Capture the cell that displays the provided text and extract its [X, Y] central coordinate. 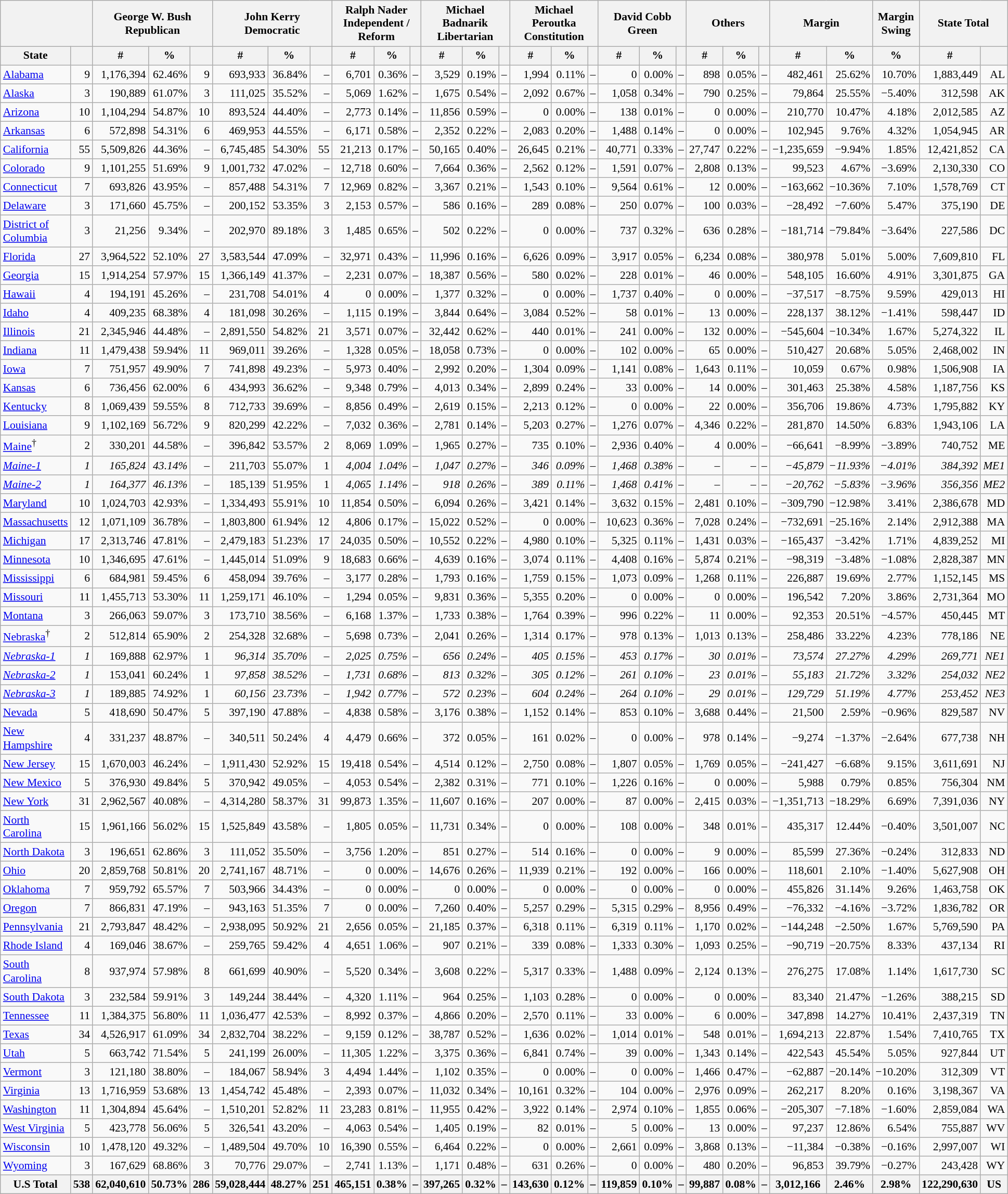
12,421,852 [950, 149]
North Carolina [35, 827]
45.64% [169, 1110]
2,656 [353, 927]
30.26% [289, 313]
0.35% [481, 1072]
40,771 [619, 149]
3,421 [531, 504]
73,574 [798, 657]
−6.68% [850, 764]
5.01% [850, 256]
1,431 [704, 541]
9.59% [896, 294]
1.71% [896, 541]
4.67% [850, 168]
59.91% [169, 997]
−3.48% [850, 560]
898 [704, 74]
228,137 [798, 313]
30 [704, 657]
2,130,330 [950, 168]
65.57% [169, 890]
55.91% [289, 504]
21,185 [442, 927]
340,511 [240, 738]
56.80% [169, 1016]
58 [619, 313]
480 [704, 1166]
712,733 [240, 407]
35.50% [289, 852]
1,795,882 [950, 407]
1,073 [619, 579]
11,607 [442, 801]
49.32% [169, 1147]
59.55% [169, 407]
16.60% [850, 275]
47.81% [169, 541]
0.75% [392, 657]
1,591 [619, 168]
4,320 [353, 997]
56.02% [169, 827]
331,237 [121, 738]
Virginia [35, 1091]
OK [994, 890]
Mississippi [35, 579]
737 [619, 231]
118,601 [798, 871]
153,041 [121, 675]
61.07% [169, 93]
9,348 [353, 388]
790 [704, 93]
51.23% [289, 541]
1,276 [619, 426]
Texas [35, 1034]
4,004 [353, 466]
2,124 [704, 971]
−309,790 [798, 504]
Michael PeroutkaConstitution [554, 23]
51.35% [289, 908]
47.88% [289, 713]
48.42% [169, 927]
NH [994, 738]
State [35, 56]
1,304,894 [121, 1110]
ID [994, 313]
5.00% [896, 256]
2,781 [442, 426]
2,562 [531, 168]
281,870 [798, 426]
1.06% [392, 946]
1,965 [442, 446]
−7.60% [850, 206]
121,180 [121, 1072]
388,215 [950, 997]
11,731 [442, 827]
1,001,732 [240, 168]
1.37% [392, 616]
−1.26% [896, 997]
−4.01% [896, 466]
44.40% [289, 112]
1,304 [531, 369]
11,854 [353, 504]
MT [994, 616]
1,485 [353, 231]
44.55% [289, 131]
5,355 [531, 597]
22 [704, 407]
3,301,875 [950, 275]
GA [994, 275]
2.59% [850, 713]
1,343 [704, 1053]
1,346,695 [121, 560]
0.06% [741, 1110]
465,151 [353, 1185]
851 [442, 852]
25.38% [850, 388]
MO [994, 597]
1,961,166 [121, 827]
4,866 [442, 1016]
0.98% [896, 369]
MI [994, 541]
2,938,095 [240, 927]
71.54% [169, 1053]
0.64% [481, 313]
1.20% [392, 852]
10,552 [442, 541]
38.22% [289, 1034]
Alaska [35, 93]
1,024,703 [121, 504]
2,415 [704, 801]
47.19% [169, 908]
1,333 [619, 946]
1,115 [353, 313]
−545,604 [798, 332]
2,891,550 [240, 332]
2,828,387 [950, 560]
3,571 [353, 332]
PA [994, 927]
677,738 [950, 738]
−163,662 [798, 187]
330,201 [121, 446]
2,974 [619, 1110]
2,231 [353, 275]
0.31% [481, 782]
Arizona [35, 112]
202,970 [240, 231]
751,957 [121, 369]
23 [704, 675]
0.59% [481, 112]
−11.93% [850, 466]
Minnesota [35, 560]
51.09% [289, 560]
18,058 [442, 351]
Georgia [35, 275]
−2.50% [850, 927]
50.81% [169, 871]
8,069 [353, 446]
CT [994, 187]
IA [994, 369]
11,305 [353, 1053]
3.41% [896, 504]
1.85% [896, 149]
38.56% [289, 616]
4,838 [353, 713]
55,183 [798, 675]
964 [442, 997]
50.73% [169, 1185]
959,792 [121, 890]
1,733 [442, 616]
LA [994, 426]
370,942 [240, 782]
−5.83% [850, 485]
−1,235,659 [798, 149]
24,035 [353, 541]
2,153 [353, 206]
503,966 [240, 890]
Ralph NaderIndependent / Reform [377, 23]
CA [994, 149]
47.09% [289, 256]
AZ [994, 112]
171,660 [121, 206]
46.10% [289, 597]
47.02% [289, 168]
893,524 [240, 112]
10.70% [896, 74]
MN [994, 560]
51.95% [289, 485]
1.04% [392, 466]
KY [994, 407]
46.13% [169, 485]
−7.18% [850, 1110]
23,283 [353, 1110]
5,325 [619, 541]
89.18% [289, 231]
1,694,213 [798, 1034]
251 [321, 1185]
1,226 [619, 782]
1,675 [442, 93]
4.58% [896, 388]
5,973 [353, 369]
2,750 [531, 764]
0.44% [741, 713]
853 [619, 713]
9.76% [850, 131]
Kentucky [35, 407]
−181,714 [798, 231]
50.24% [289, 738]
196,542 [798, 597]
604 [531, 694]
53.30% [169, 597]
NE [994, 636]
0.81% [392, 1110]
60,156 [240, 694]
−1.60% [896, 1110]
656 [442, 657]
Massachusetts [35, 522]
0.41% [657, 485]
42.93% [169, 504]
440 [531, 332]
19.86% [850, 407]
258,486 [798, 636]
6.83% [896, 426]
34.43% [289, 890]
99,887 [704, 1185]
538 [82, 1185]
38.12% [850, 313]
2.14% [896, 522]
−1.37% [850, 738]
1,636 [531, 1034]
4.32% [896, 131]
52.92% [289, 764]
0.23% [481, 694]
Illinois [35, 332]
4,053 [353, 782]
Nevada [35, 713]
3,501,007 [950, 827]
−165,437 [798, 541]
996 [619, 616]
NY [994, 801]
North Dakota [35, 852]
502 [442, 231]
−1.08% [896, 560]
11,955 [442, 1110]
2,661 [619, 1147]
32,971 [353, 256]
45.26% [169, 294]
4,408 [619, 560]
Nebraska-1 [35, 657]
9.34% [169, 231]
5,257 [531, 908]
Utah [35, 1053]
346 [531, 466]
301,463 [798, 388]
−9,274 [798, 738]
John KerryDemocratic [272, 23]
5,203 [531, 426]
165,824 [121, 466]
423,778 [121, 1128]
1,314 [531, 636]
2,936 [619, 446]
1,463,758 [950, 890]
1,805 [353, 827]
31.14% [850, 890]
169,046 [121, 946]
1,942 [353, 694]
49.23% [289, 369]
6,319 [619, 927]
−3.69% [896, 168]
−10.36% [850, 187]
3,375 [442, 1053]
10,059 [798, 369]
52.82% [289, 1110]
53.68% [169, 1091]
1,731 [353, 675]
2,899 [531, 388]
VT [994, 1072]
Florida [35, 256]
1,489,504 [240, 1147]
580 [531, 275]
181,098 [240, 313]
1,759 [531, 579]
2,092 [531, 93]
2,773 [353, 112]
7.20% [850, 597]
State Total [963, 23]
7,664 [442, 168]
326,541 [240, 1128]
48.27% [289, 1185]
36.84% [289, 74]
2,479,183 [240, 541]
74.92% [169, 694]
269,771 [950, 657]
−4.57% [896, 616]
Nebraska† [35, 636]
WA [994, 1110]
231,708 [240, 294]
1,617,730 [950, 971]
5,874 [704, 560]
49.70% [289, 1147]
9,831 [442, 597]
21.47% [850, 997]
169,888 [121, 657]
Oklahoma [35, 890]
32,442 [442, 332]
7,260 [442, 908]
11,856 [442, 112]
6,701 [353, 74]
0.39% [569, 616]
184,067 [240, 1072]
4,651 [353, 946]
3,074 [531, 560]
−25.16% [850, 522]
22.87% [850, 1034]
1,334,493 [240, 504]
3,688 [704, 713]
6.54% [896, 1128]
1,036,477 [240, 1016]
WI [994, 1147]
6,171 [353, 131]
0.43% [392, 256]
Delaware [35, 206]
1.44% [392, 1072]
0.85% [896, 782]
39.26% [289, 351]
11,996 [442, 256]
California [35, 149]
42.53% [289, 1016]
New Hampshire [35, 738]
1,525,849 [240, 827]
397,265 [442, 1185]
−0.16% [896, 1147]
380,978 [798, 256]
8.33% [896, 946]
7.10% [896, 187]
3,177 [353, 579]
1,377 [442, 294]
2,313,746 [121, 541]
937,974 [121, 971]
Ohio [35, 871]
3,922 [531, 1110]
48.87% [169, 738]
2,386,678 [950, 504]
1,769 [704, 764]
26,645 [531, 149]
62.86% [169, 852]
9,159 [353, 1034]
−144,248 [798, 927]
21,213 [353, 149]
−66,641 [798, 446]
0.62% [481, 332]
684,981 [121, 579]
AR [994, 131]
1,176,394 [121, 74]
9.26% [896, 890]
119,859 [619, 1185]
Iowa [35, 369]
60.24% [169, 675]
3,868 [704, 1147]
Connecticut [35, 187]
143,630 [531, 1185]
512,814 [121, 636]
4,839,252 [950, 541]
5,520 [353, 971]
190,889 [121, 93]
AK [994, 93]
KS [994, 388]
Hawaii [35, 294]
43.20% [289, 1128]
0.82% [392, 187]
2,213 [531, 407]
21,500 [798, 713]
−732,691 [798, 522]
49.84% [169, 782]
3.32% [896, 675]
161 [531, 738]
5,274,322 [950, 332]
18,387 [442, 275]
51.19% [850, 694]
NC [994, 827]
2,992 [442, 369]
2,793,847 [121, 927]
693,933 [240, 74]
6,464 [442, 1147]
42.22% [289, 426]
1,102,169 [121, 426]
108 [619, 827]
2,570 [531, 1016]
2.46% [850, 1185]
2,012,585 [950, 112]
52.10% [169, 256]
−8.75% [850, 294]
5,769,590 [950, 927]
312,309 [950, 1072]
4,494 [353, 1072]
57.97% [169, 275]
0.68% [392, 675]
56.72% [169, 426]
Maryland [35, 504]
Alabama [35, 74]
12,969 [353, 187]
Nebraska-2 [35, 675]
3.86% [896, 597]
4,980 [531, 541]
10.41% [896, 1016]
−62,887 [798, 1072]
85,599 [798, 852]
38.80% [169, 1072]
−8.99% [850, 446]
10,623 [619, 522]
2,859,084 [950, 1110]
WV [994, 1128]
12.86% [850, 1128]
MA [994, 522]
4,063 [353, 1128]
3,917 [619, 256]
−0.27% [896, 1166]
4.77% [896, 694]
District of Columbia [35, 231]
46 [704, 275]
21,256 [121, 231]
857,488 [240, 187]
356,706 [798, 407]
47.61% [169, 560]
167,629 [121, 1166]
1,994 [531, 74]
62,040,610 [121, 1185]
South Dakota [35, 997]
DE [994, 206]
Maine-2 [35, 485]
4,013 [442, 388]
8,956 [704, 908]
1,543 [531, 187]
59,028,444 [240, 1185]
3,084 [531, 313]
ME1 [994, 466]
1.62% [392, 93]
65.90% [169, 636]
289 [531, 206]
1,737 [619, 294]
132 [704, 332]
1.09% [392, 446]
6,626 [531, 256]
389 [531, 485]
254,328 [240, 636]
Colorado [35, 168]
−4.16% [850, 908]
NJ [994, 764]
207 [531, 801]
1,911,430 [240, 764]
59.94% [169, 351]
259,765 [240, 946]
61.09% [169, 1034]
514 [531, 852]
243,428 [950, 1166]
166 [704, 871]
50.47% [169, 713]
5,069 [353, 93]
51.69% [169, 168]
35.70% [289, 657]
0.57% [392, 206]
2,976 [704, 1091]
36.78% [169, 522]
2,741 [353, 1166]
46.24% [169, 764]
25.55% [850, 93]
4,346 [704, 426]
Montana [35, 616]
VA [994, 1091]
−10.34% [850, 332]
1,058 [619, 93]
6,094 [442, 504]
50,165 [442, 149]
312,598 [950, 93]
8,856 [353, 407]
927,844 [950, 1053]
0.74% [569, 1053]
39.79% [850, 1166]
6,234 [704, 256]
Pennsylvania [35, 927]
54.87% [169, 112]
9.15% [896, 764]
Michael BadnarikLibertarian [465, 23]
211,703 [240, 466]
−9.94% [850, 149]
455,826 [798, 890]
3,198,367 [950, 1091]
339 [531, 946]
19.69% [850, 579]
740,752 [950, 446]
264 [619, 694]
2,619 [442, 407]
61.94% [289, 522]
4.91% [896, 275]
0.42% [481, 1110]
0.48% [481, 1166]
1,478,120 [121, 1147]
44.48% [169, 332]
5,627,908 [950, 871]
55.07% [289, 466]
3,964,522 [121, 256]
636 [704, 231]
1.11% [392, 997]
1,013 [704, 636]
1,943,106 [950, 426]
286 [202, 1185]
1,445,014 [240, 560]
2,912,388 [950, 522]
George W. BushRepublican [152, 23]
12,718 [353, 168]
−1.40% [896, 871]
Wisconsin [35, 1147]
39 [619, 1053]
82 [531, 1128]
45.54% [850, 1053]
164,377 [121, 485]
1,578,769 [950, 187]
3,176 [442, 713]
0.77% [392, 694]
510,427 [798, 351]
1,384,375 [121, 1016]
1,071,109 [121, 522]
1,141 [619, 369]
2,382 [442, 782]
Margin [821, 23]
6,168 [353, 616]
1,047 [442, 466]
241,199 [240, 1053]
−79.84% [850, 231]
756,304 [950, 782]
62.97% [169, 657]
469,953 [240, 131]
US [994, 1185]
1,855 [704, 1110]
54.30% [289, 149]
MS [994, 579]
−76,332 [798, 908]
693,826 [121, 187]
1,104,294 [121, 112]
12.44% [850, 827]
434,993 [240, 388]
15,022 [442, 522]
1,101,255 [121, 168]
1,836,782 [950, 908]
−45,879 [798, 466]
TX [994, 1034]
Maine† [35, 446]
3,611,691 [950, 764]
38.44% [289, 997]
548 [704, 1034]
228 [619, 275]
1,670,003 [121, 764]
−205,307 [798, 1110]
IN [994, 351]
2,731,364 [950, 597]
−1,351,713 [798, 801]
NV [994, 713]
2.10% [850, 871]
586 [442, 206]
WY [994, 1166]
943,163 [240, 908]
New York [35, 801]
4,806 [353, 522]
Indiana [35, 351]
2,041 [442, 636]
Wyoming [35, 1166]
−0.96% [896, 713]
7,410,765 [950, 1034]
7,391,036 [950, 801]
−3.42% [850, 541]
396,842 [240, 446]
53.35% [289, 206]
0.47% [741, 1072]
253,452 [950, 694]
1,466 [704, 1072]
210,770 [798, 112]
68.86% [169, 1166]
9,564 [619, 187]
3,012,166 [798, 1185]
−0.24% [896, 852]
NE3 [994, 694]
1,883,449 [950, 74]
68.38% [169, 313]
5,317 [531, 971]
4,479 [353, 738]
99,873 [353, 801]
173,710 [240, 616]
598,447 [950, 313]
102 [619, 351]
0.60% [392, 168]
Rhode Island [35, 946]
27.27% [850, 657]
1,093 [704, 946]
631 [531, 1166]
14 [704, 388]
−20.14% [850, 1072]
97,858 [240, 675]
UT [994, 1053]
1,405 [442, 1128]
2,352 [442, 131]
435,317 [798, 827]
−241,427 [798, 764]
1,069,439 [121, 407]
Kansas [35, 388]
384,392 [950, 466]
10,161 [531, 1091]
194,191 [121, 294]
FL [994, 256]
2,437,319 [950, 1016]
39.76% [289, 579]
3,608 [442, 971]
19,418 [353, 764]
2,025 [353, 657]
122,290,630 [950, 1185]
17.08% [850, 971]
OH [994, 871]
NE2 [994, 675]
429,013 [950, 294]
11,032 [442, 1091]
7,028 [704, 522]
83,340 [798, 997]
4,514 [442, 764]
−98,319 [798, 560]
MarginSwing [896, 23]
2,859,768 [121, 871]
1,807 [619, 764]
1,455,713 [121, 597]
MD [994, 504]
397,190 [240, 713]
−10.20% [896, 1072]
482,461 [798, 74]
1,764 [531, 616]
59.42% [289, 946]
1,328 [353, 351]
Washington [35, 1110]
1,803,800 [240, 522]
1,014 [619, 1034]
3,583,544 [240, 256]
5,315 [619, 908]
62.46% [169, 74]
102,945 [798, 131]
39.69% [289, 407]
866,831 [121, 908]
70,776 [240, 1166]
14,676 [442, 871]
907 [442, 946]
23.73% [289, 694]
0.61% [657, 187]
129,729 [798, 694]
4.23% [896, 636]
43.95% [169, 187]
79,864 [798, 93]
South Carolina [35, 971]
820,299 [240, 426]
1,294 [353, 597]
−90,719 [798, 946]
5.47% [896, 206]
458,094 [240, 579]
62.00% [169, 388]
HI [994, 294]
ME [994, 446]
8.20% [850, 1091]
0.56% [481, 275]
266,063 [121, 616]
1,479,438 [121, 351]
−0.38% [850, 1147]
−5.40% [896, 93]
7,609,810 [950, 256]
Missouri [35, 597]
87 [619, 801]
661,699 [240, 971]
918 [442, 485]
−3.72% [896, 908]
2,393 [353, 1091]
347,898 [798, 1016]
40.08% [169, 801]
97,237 [798, 1128]
375,190 [950, 206]
5,698 [353, 636]
111,025 [240, 93]
736,456 [121, 388]
3,367 [442, 187]
38.67% [169, 946]
NM [994, 782]
20.68% [850, 351]
14.50% [850, 426]
38,787 [442, 1034]
−3.64% [896, 231]
1.13% [392, 1166]
0.30% [657, 946]
2,832,704 [240, 1034]
49.05% [289, 782]
54.82% [289, 332]
56.06% [169, 1128]
5,509,826 [121, 149]
3,632 [619, 504]
149,244 [240, 997]
1,103 [531, 997]
409,235 [121, 313]
418,690 [121, 713]
ME2 [994, 485]
7,032 [353, 426]
David CobbGreen [642, 23]
Arkansas [35, 131]
DC [994, 231]
437,134 [950, 946]
572,898 [121, 131]
58.94% [289, 1072]
2,481 [704, 504]
778,186 [950, 636]
305 [531, 675]
3,844 [442, 313]
Nebraska-3 [35, 694]
49.90% [169, 369]
43.58% [289, 827]
0.55% [392, 1147]
276,275 [798, 971]
2.77% [896, 579]
54.01% [289, 294]
226,887 [798, 579]
CO [994, 168]
RI [994, 946]
U.S Total [35, 1185]
2,345,946 [121, 332]
192 [619, 871]
NE1 [994, 657]
241 [619, 332]
1,793 [442, 579]
185,139 [240, 485]
250 [619, 206]
450,445 [950, 616]
32.68% [289, 636]
829,587 [950, 713]
41.37% [289, 275]
196,651 [121, 852]
−18.29% [850, 801]
548,105 [798, 275]
4,526,917 [121, 1034]
771 [531, 782]
1,454,742 [240, 1091]
96,314 [240, 657]
1,510,201 [240, 1110]
1,054,945 [950, 131]
372 [442, 738]
43.14% [169, 466]
200,152 [240, 206]
4,314,280 [240, 801]
348 [704, 827]
Louisiana [35, 426]
2,808 [704, 168]
0.65% [392, 231]
104 [619, 1091]
−12.98% [850, 504]
New Mexico [35, 782]
111,052 [240, 852]
44.58% [169, 446]
−20,762 [798, 485]
261 [619, 675]
663,742 [121, 1053]
100 [704, 206]
44.36% [169, 149]
−28,492 [798, 206]
189,885 [121, 694]
1,506,908 [950, 369]
6,745,485 [240, 149]
58.37% [289, 801]
2,468,002 [950, 351]
27,747 [704, 149]
−0.40% [896, 827]
254,032 [950, 675]
40.90% [289, 971]
422,543 [798, 1053]
1,170 [704, 927]
4,065 [353, 485]
6,318 [531, 927]
8,992 [353, 1016]
35.52% [289, 93]
57.98% [169, 971]
36.62% [289, 388]
16,390 [353, 1147]
ND [994, 852]
45.48% [289, 1091]
1,259,171 [240, 597]
−11,384 [798, 1147]
1,187,756 [950, 388]
Michigan [35, 541]
2,962,567 [121, 801]
59.45% [169, 579]
27.36% [850, 852]
26.00% [289, 1053]
SC [994, 971]
1.54% [896, 1034]
3,529 [442, 74]
138 [619, 112]
1,268 [704, 579]
Oregon [35, 908]
969,011 [240, 351]
376,930 [121, 782]
33.22% [850, 636]
25.62% [850, 74]
96,853 [798, 1166]
3,756 [353, 852]
99,523 [798, 168]
356,356 [950, 485]
1,171 [442, 1166]
405 [531, 657]
−2.64% [896, 738]
45.75% [169, 206]
4.29% [896, 657]
29.07% [289, 1166]
18,683 [353, 560]
6.69% [896, 801]
4.73% [896, 407]
AL [994, 74]
1,152 [531, 713]
Maine-1 [35, 466]
48.71% [289, 871]
−1.41% [896, 313]
4,639 [442, 560]
262,217 [798, 1091]
2,741,167 [240, 871]
−37,517 [798, 294]
−20.75% [850, 946]
232,584 [121, 997]
65 [704, 351]
14.27% [850, 1016]
11,939 [531, 871]
1,914,254 [121, 275]
572 [442, 694]
Others [728, 23]
Vermont [35, 1072]
New Jersey [35, 764]
2,083 [531, 131]
312,833 [950, 852]
813 [442, 675]
21.72% [850, 675]
29 [704, 694]
Idaho [35, 313]
2,997,007 [950, 1147]
1,643 [704, 369]
10.47% [850, 112]
53.57% [289, 446]
50.92% [289, 927]
755,887 [950, 1128]
2.98% [896, 1185]
6,841 [531, 1053]
38.52% [289, 675]
1,102 [442, 1072]
1,152,145 [950, 579]
741,898 [240, 369]
−3.96% [896, 485]
59.07% [169, 616]
1,716,959 [121, 1091]
IL [994, 332]
TN [994, 1016]
−3.89% [896, 446]
Tennessee [35, 1016]
92,353 [798, 616]
1.35% [392, 801]
5,988 [798, 782]
West Virginia [35, 1128]
20.51% [850, 616]
1,366,149 [240, 275]
227,586 [950, 231]
SD [994, 997]
1.22% [392, 1053]
453 [619, 657]
OR [994, 908]
735 [531, 446]
4.18% [896, 112]
